Find where the given text appears and provide that cell's center as [X, Y] coordinate. 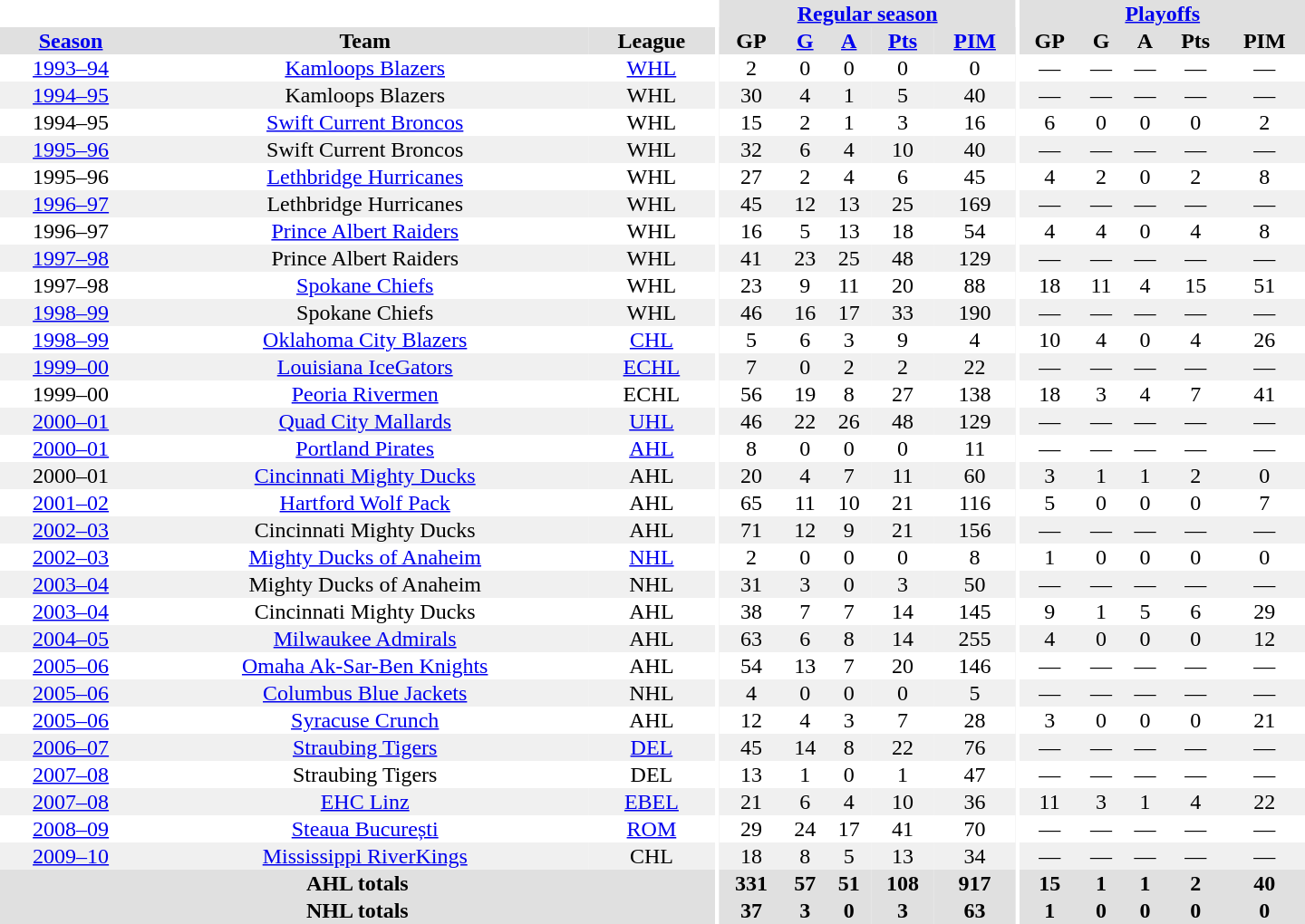
146 [975, 666]
65 [751, 503]
Syracuse Crunch [364, 720]
Columbus Blue Jackets [364, 693]
60 [975, 476]
AHL totals [357, 883]
2004–05 [71, 639]
255 [975, 639]
UHL [651, 421]
36 [975, 802]
League [651, 41]
34 [975, 856]
Quad City Mallards [364, 421]
116 [975, 503]
2006–07 [71, 747]
37 [751, 910]
ROM [651, 829]
Peoria Rivermen [364, 394]
38 [751, 611]
169 [975, 204]
Portland Pirates [364, 448]
33 [903, 313]
Playoffs [1163, 14]
108 [903, 883]
EBEL [651, 802]
71 [751, 530]
19 [805, 394]
31 [751, 584]
28 [975, 720]
331 [751, 883]
50 [975, 584]
145 [975, 611]
Team [364, 41]
2001–02 [71, 503]
70 [975, 829]
138 [975, 394]
Regular season [867, 14]
57 [805, 883]
Steaua București [364, 829]
Hartford Wolf Pack [364, 503]
Louisiana IceGators [364, 367]
Milwaukee Admirals [364, 639]
76 [975, 747]
Oklahoma City Blazers [364, 340]
2008–09 [71, 829]
EHC Linz [364, 802]
32 [751, 149]
Season [71, 41]
Mississippi RiverKings [364, 856]
24 [805, 829]
2009–10 [71, 856]
917 [975, 883]
47 [975, 775]
NHL totals [357, 910]
30 [751, 95]
190 [975, 313]
88 [975, 285]
Omaha Ak-Sar-Ben Knights [364, 666]
156 [975, 530]
1993–94 [71, 68]
56 [751, 394]
